Output the [x, y] coordinate of the center of the cell containing the given text.  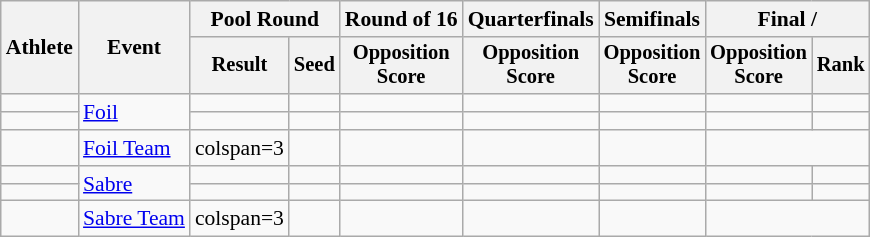
Foil Team [134, 148]
Pool Round [265, 19]
Quarterfinals [531, 19]
Round of 16 [402, 19]
Final / [787, 19]
Sabre Team [134, 219]
Event [134, 48]
Seed [314, 66]
Sabre [134, 184]
Foil [134, 112]
Semifinals [652, 19]
Athlete [40, 48]
Rank [841, 66]
Result [240, 66]
